Determine the [X, Y] coordinate at the center of the cell enclosing the given text.  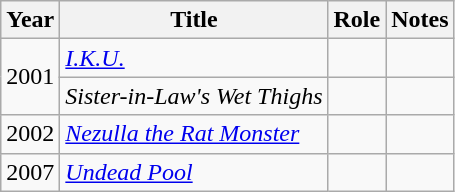
Title [194, 20]
Role [357, 20]
Undead Pool [194, 172]
Nezulla the Rat Monster [194, 134]
Sister-in-Law's Wet Thighs [194, 96]
Year [30, 20]
2007 [30, 172]
Notes [420, 20]
I.K.U. [194, 58]
2002 [30, 134]
2001 [30, 77]
